Search for the cell housing the specified text and yield its (x, y) center coordinate. 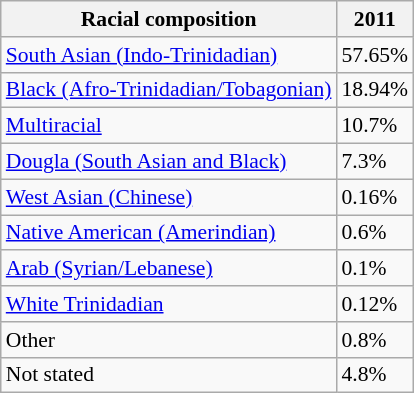
South Asian (Indo-Trinidadian) (169, 55)
57.65% (374, 55)
0.6% (374, 233)
Native American (Amerindian) (169, 233)
0.1% (374, 269)
0.8% (374, 340)
Dougla (South Asian and Black) (169, 162)
0.16% (374, 197)
Multiracial (169, 126)
2011 (374, 19)
Other (169, 340)
West Asian (Chinese) (169, 197)
0.12% (374, 304)
Racial composition (169, 19)
4.8% (374, 375)
Black (Afro-Trinidadian/Tobagonian) (169, 90)
18.94% (374, 90)
White Trinidadian (169, 304)
7.3% (374, 162)
Not stated (169, 375)
Arab (Syrian/Lebanese) (169, 269)
10.7% (374, 126)
